Find where the given text appears and provide that cell's center as (X, Y) coordinate. 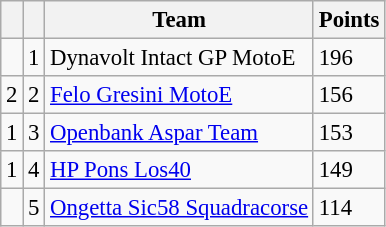
149 (348, 170)
4 (34, 170)
Felo Gresini MotoE (180, 95)
Openbank Aspar Team (180, 133)
Team (180, 20)
Dynavolt Intact GP MotoE (180, 58)
114 (348, 208)
Ongetta Sic58 Squadracorse (180, 208)
3 (34, 133)
Points (348, 20)
153 (348, 133)
196 (348, 58)
HP Pons Los40 (180, 170)
156 (348, 95)
5 (34, 208)
